Output the (x, y) coordinate of the center of the cell containing the given text.  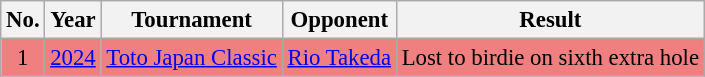
2024 (73, 58)
Result (550, 20)
Rio Takeda (339, 58)
1 (23, 58)
Tournament (192, 20)
Lost to birdie on sixth extra hole (550, 58)
Toto Japan Classic (192, 58)
Opponent (339, 20)
Year (73, 20)
No. (23, 20)
